For the text-containing cell, return its midpoint in (X, Y) coordinate format. 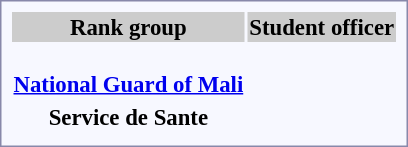
Student officer (322, 27)
Service de Sante (128, 117)
National Guard of Mali (128, 84)
Rank group (128, 27)
